Find where the given text appears and provide that cell's center as (x, y) coordinate. 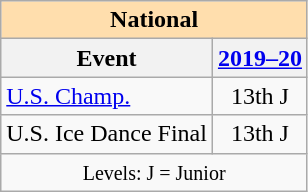
Levels: J = Junior (154, 172)
U.S. Ice Dance Final (107, 134)
U.S. Champ. (107, 96)
2019–20 (260, 58)
Event (107, 58)
National (154, 20)
